Determine the (x, y) coordinate at the center of the cell enclosing the given text.  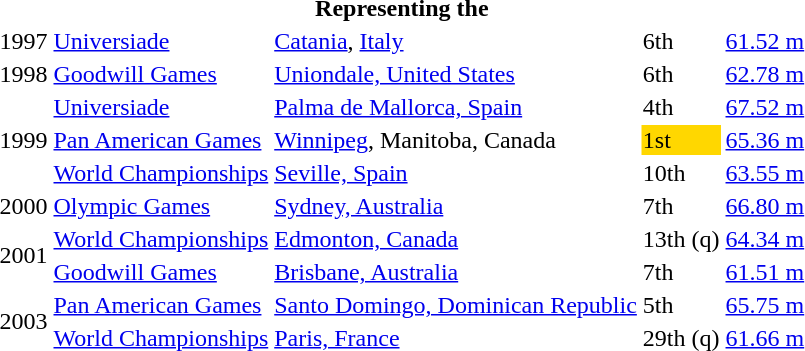
Edmonton, Canada (456, 239)
5th (681, 305)
1st (681, 140)
4th (681, 107)
Uniondale, United States (456, 74)
Santo Domingo, Dominican Republic (456, 305)
Winnipeg, Manitoba, Canada (456, 140)
Brisbane, Australia (456, 272)
Olympic Games (161, 206)
Catania, Italy (456, 41)
13th (q) (681, 239)
Palma de Mallorca, Spain (456, 107)
Sydney, Australia (456, 206)
10th (681, 173)
Seville, Spain (456, 173)
